From the cell containing the given text, extract its center point as (X, Y) coordinate. 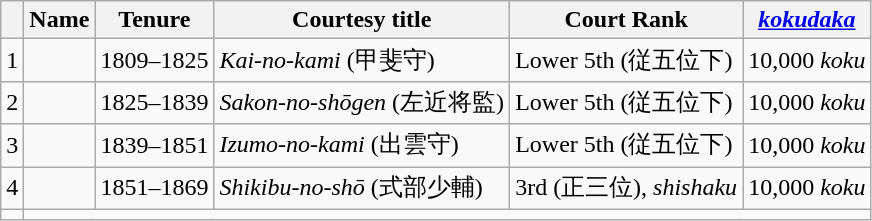
kokudaka (807, 20)
2 (12, 102)
Name (60, 20)
4 (12, 188)
1851–1869 (154, 188)
3 (12, 146)
3rd (正三位), shishaku (626, 188)
Kai-no-kami (甲斐守) (362, 60)
Shikibu-no-shō (式部少輔) (362, 188)
1839–1851 (154, 146)
1825–1839 (154, 102)
Izumo-no-kami (出雲守) (362, 146)
Courtesy title (362, 20)
Sakon-no-shōgen (左近将監) (362, 102)
1 (12, 60)
Court Rank (626, 20)
Tenure (154, 20)
1809–1825 (154, 60)
